Pinpoint the cell where the given text exists, returning its [X, Y] midpoint coordinate. 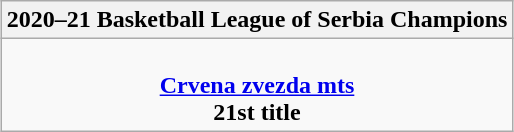
Crvena zvezda mts21st title [257, 85]
2020–21 Basketball League of Serbia Champions [257, 20]
